Return (X, Y) of the center of cell containing provided text 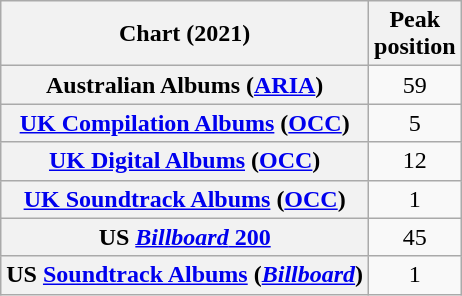
45 (415, 237)
US Billboard 200 (185, 237)
12 (415, 161)
UK Digital Albums (OCC) (185, 161)
US Soundtrack Albums (Billboard) (185, 275)
5 (415, 123)
Australian Albums (ARIA) (185, 85)
UK Compilation Albums (OCC) (185, 123)
UK Soundtrack Albums (OCC) (185, 199)
59 (415, 85)
Chart (2021) (185, 34)
Peakposition (415, 34)
